Return the [X, Y] coordinate for the center point of the cell that contains the specified text.  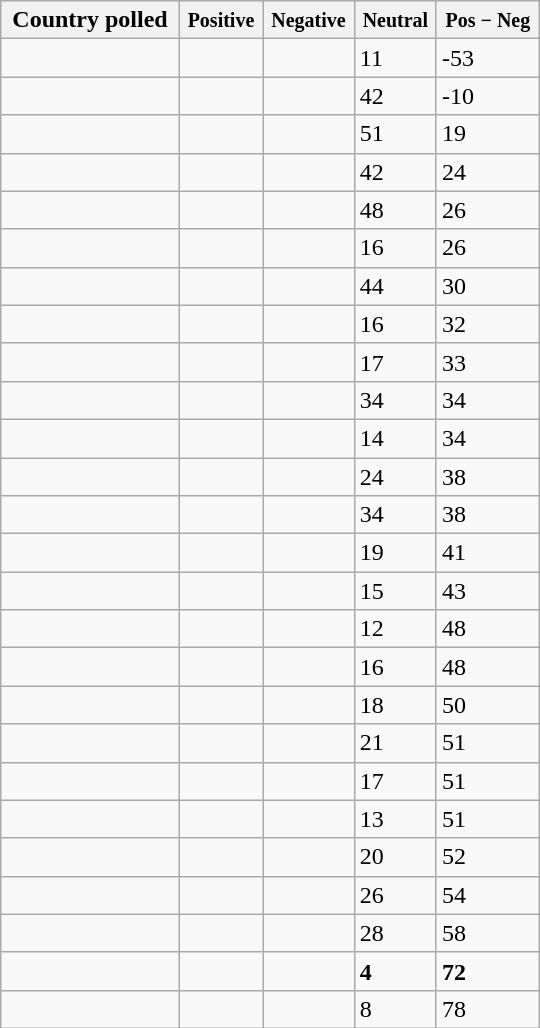
11 [395, 58]
Pos − Neg [488, 20]
-53 [488, 58]
72 [488, 971]
Country polled [90, 20]
12 [395, 629]
14 [395, 438]
13 [395, 819]
8 [395, 1009]
18 [395, 705]
28 [395, 933]
52 [488, 857]
33 [488, 362]
58 [488, 933]
-10 [488, 96]
50 [488, 705]
43 [488, 591]
78 [488, 1009]
Negative [309, 20]
20 [395, 857]
44 [395, 286]
32 [488, 324]
30 [488, 286]
41 [488, 553]
21 [395, 743]
Neutral [395, 20]
4 [395, 971]
15 [395, 591]
54 [488, 895]
Positive [220, 20]
